Identify which cell holds the provided text, then report its [x, y] central coordinate. 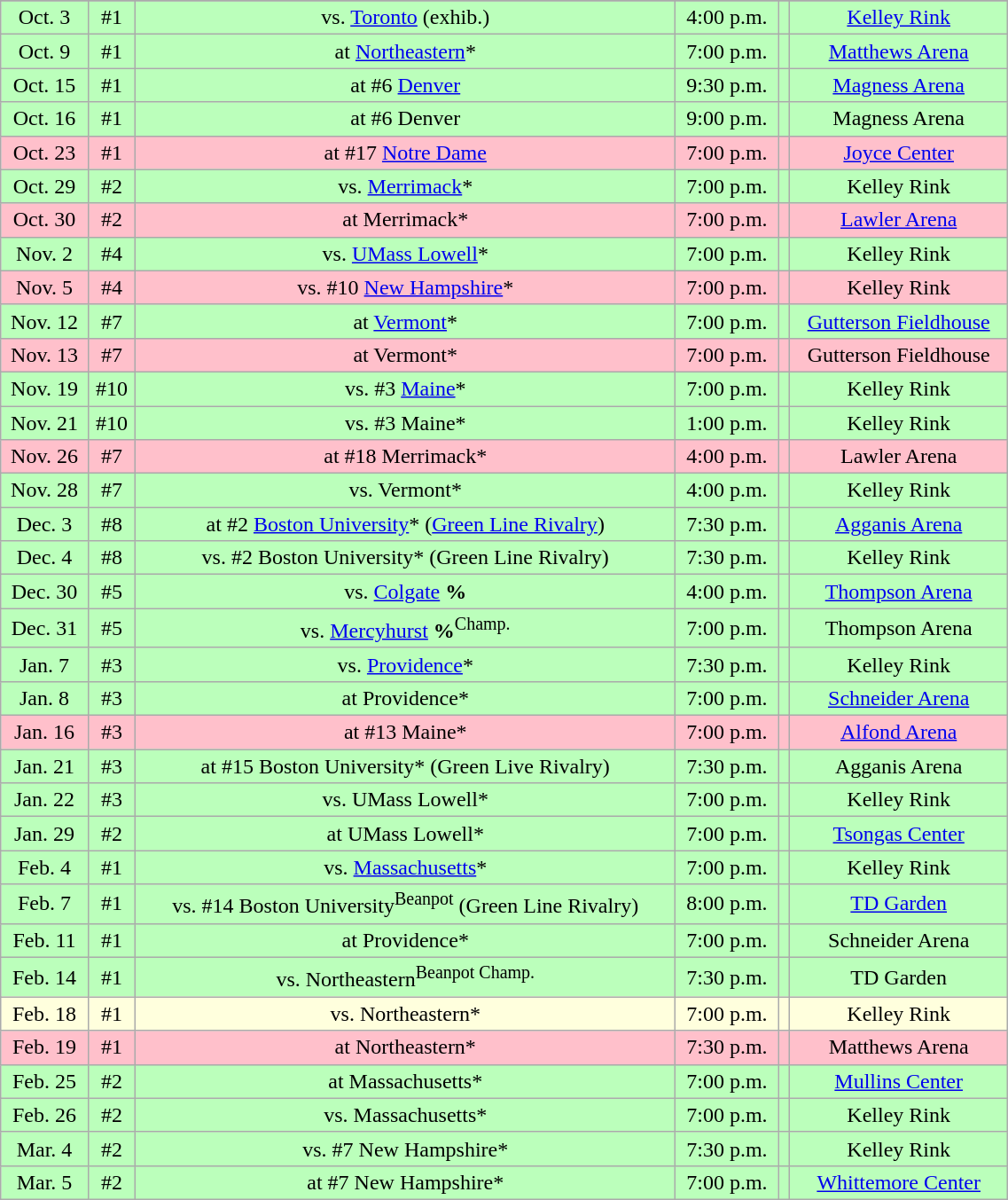
9:30 p.m. [727, 85]
at Massachusetts* [406, 1081]
vs. Mercyhurst %Champ. [406, 628]
Oct. 9 [44, 51]
vs. #2 Boston University* (Green Line Rivalry) [406, 558]
Feb. 7 [44, 905]
vs. Colgate % [406, 592]
Feb. 4 [44, 867]
Jan. 29 [44, 834]
at #18 Merrimack* [406, 457]
Jan. 7 [44, 664]
Nov. 26 [44, 457]
vs. #7 New Hampshire* [406, 1149]
at #17 Notre Dame [406, 153]
Feb. 19 [44, 1047]
Feb. 25 [44, 1081]
Nov. 19 [44, 388]
Whittemore Center [899, 1182]
vs. #14 Boston UniversityBeanpot (Green Line Rivalry) [406, 905]
Oct. 29 [44, 186]
Mar. 5 [44, 1182]
Tsongas Center [899, 834]
vs. Providence* [406, 664]
9:00 p.m. [727, 119]
at #7 New Hampshire* [406, 1182]
Nov. 2 [44, 254]
Dec. 31 [44, 628]
at Merrimack* [406, 220]
Mullins Center [899, 1081]
at #13 Maine* [406, 733]
Feb. 26 [44, 1115]
Nov. 28 [44, 490]
Feb. 18 [44, 1014]
at #15 Boston University* (Green Live Rivalry) [406, 766]
vs. #10 New Hampshire* [406, 287]
Oct. 3 [44, 18]
vs. Merrimack* [406, 186]
vs. Northeastern* [406, 1014]
1:00 p.m. [727, 423]
Feb. 11 [44, 940]
Jan. 16 [44, 733]
Jan. 22 [44, 800]
Nov. 5 [44, 287]
Alfond Arena [899, 733]
Mar. 4 [44, 1149]
Jan. 8 [44, 698]
Oct. 15 [44, 85]
8:00 p.m. [727, 905]
Oct. 23 [44, 153]
Jan. 21 [44, 766]
at UMass Lowell* [406, 834]
Joyce Center [899, 153]
at #2 Boston University* (Green Line Rivalry) [406, 524]
Nov. 21 [44, 423]
Dec. 30 [44, 592]
vs. Toronto (exhib.) [406, 18]
Dec. 3 [44, 524]
Oct. 16 [44, 119]
Nov. 12 [44, 321]
Dec. 4 [44, 558]
vs. NortheasternBeanpot Champ. [406, 977]
Nov. 13 [44, 355]
Feb. 14 [44, 977]
vs. Vermont* [406, 490]
Oct. 30 [44, 220]
